Return (X, Y) of the center of cell containing provided text 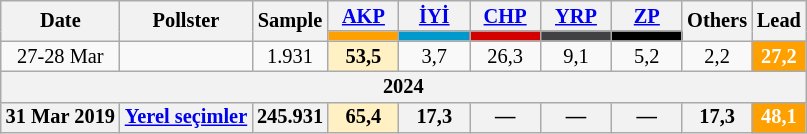
Others (717, 20)
27,2 (779, 56)
Date (60, 20)
ZP (646, 16)
5,2 (646, 56)
27-28 Mar (60, 56)
26,3 (506, 56)
245.931 (290, 118)
Yerel seçimler (186, 118)
65,4 (364, 118)
2024 (404, 86)
48,1 (779, 118)
YRP (576, 16)
3,7 (434, 56)
Lead (779, 20)
İYİ (434, 16)
2,2 (717, 56)
1.931 (290, 56)
Sample (290, 20)
Pollster (186, 20)
CHP (506, 16)
31 Mar 2019 (60, 118)
53,5 (364, 56)
9,1 (576, 56)
AKP (364, 16)
